Output the [x, y] coordinate of the center of the cell containing the given text.  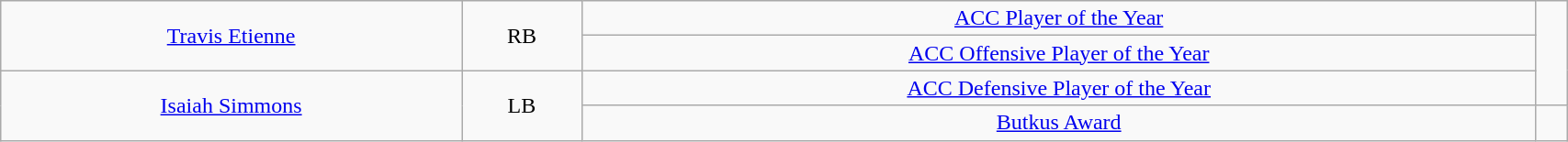
Travis Etienne [231, 36]
ACC Player of the Year [1058, 18]
RB [522, 36]
Isaiah Simmons [231, 105]
Butkus Award [1058, 123]
ACC Defensive Player of the Year [1058, 88]
LB [522, 105]
ACC Offensive Player of the Year [1058, 53]
